From the cell containing the given text, extract its center point as (X, Y) coordinate. 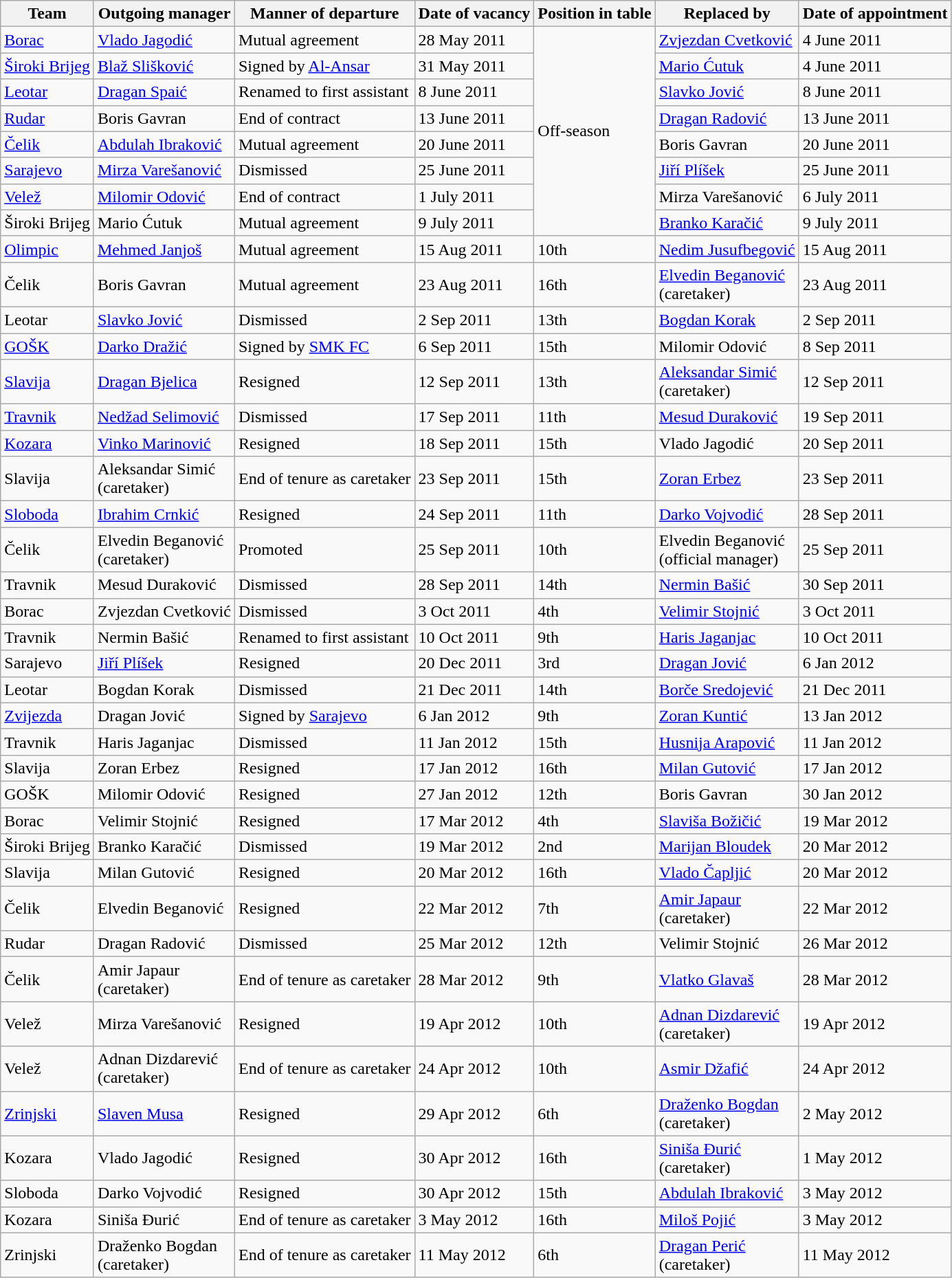
Vlado Čapljić (727, 873)
Signed by Al-Ansar (324, 66)
Asmir Džafić (727, 1068)
Blaž Slišković (164, 66)
25 Mar 2012 (474, 944)
Vlatko Glavaš (727, 979)
Nedžad Selimović (164, 417)
6 Sep 2011 (474, 346)
1 July 2011 (474, 197)
Off-season (595, 131)
31 May 2011 (474, 66)
19 Sep 2011 (875, 417)
17 Mar 2012 (474, 820)
Ibrahim Crnkić (164, 514)
27 Jan 2012 (474, 794)
Signed by SMK FC (324, 346)
Team (47, 14)
Borče Sredojević (727, 690)
Outgoing manager (164, 14)
7th (595, 909)
Signed by Sarajevo (324, 716)
Marijan Bloudek (727, 847)
13 Jan 2012 (875, 716)
28 May 2011 (474, 40)
Date of vacancy (474, 14)
24 Sep 2011 (474, 514)
20 Sep 2011 (875, 443)
17 Sep 2011 (474, 417)
Nedim Jusufbegović (727, 249)
26 Mar 2012 (875, 944)
Zoran Kuntić (727, 716)
Vinko Marinović (164, 443)
Darko Dražić (164, 346)
Position in table (595, 14)
Zvijezda (47, 716)
8 Sep 2011 (875, 346)
2nd (595, 847)
29 Apr 2012 (474, 1114)
Husnija Arapović (727, 742)
Mehmed Janjoš (164, 249)
Siniša Đurić(caretaker) (727, 1158)
Promoted (324, 550)
18 Sep 2011 (474, 443)
2 May 2012 (875, 1114)
6 July 2011 (875, 197)
Dragan Bjelica (164, 382)
Elvedin Beganović (164, 909)
30 Sep 2011 (875, 585)
Slaviša Božičić (727, 820)
Siniša Đurić (164, 1220)
Elvedin Beganović(official manager) (727, 550)
Dragan Perić(caretaker) (727, 1255)
Date of appointment (875, 14)
3rd (595, 663)
30 Jan 2012 (875, 794)
Dragan Spaić (164, 92)
1 May 2012 (875, 1158)
Olimpic (47, 249)
Slaven Musa (164, 1114)
Miloš Pojić (727, 1220)
20 Dec 2011 (474, 663)
Manner of departure (324, 14)
Replaced by (727, 14)
